Capture the cell that displays the provided text and extract its [x, y] central coordinate. 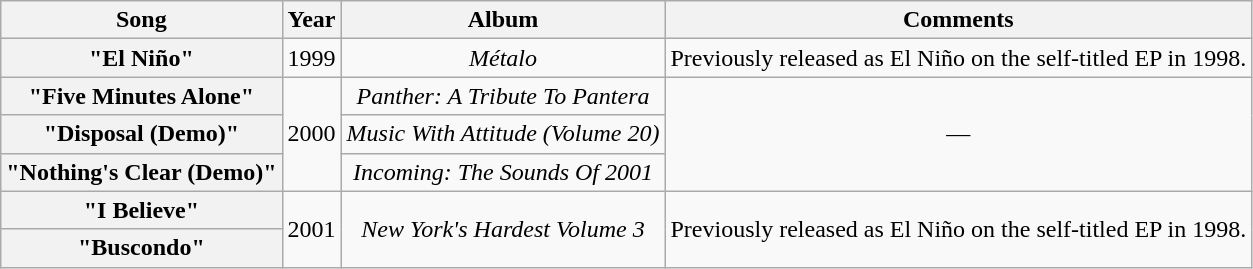
"Five Minutes Alone" [142, 96]
"Nothing's Clear (Demo)" [142, 172]
2001 [312, 229]
New York's Hardest Volume 3 [503, 229]
Métalo [503, 58]
2000 [312, 134]
Song [142, 20]
1999 [312, 58]
"I Believe" [142, 210]
Year [312, 20]
Incoming: The Sounds Of 2001 [503, 172]
— [958, 134]
"Disposal (Demo)" [142, 134]
"El Niño" [142, 58]
Music With Attitude (Volume 20) [503, 134]
Panther: A Tribute To Pantera [503, 96]
Album [503, 20]
Comments [958, 20]
"Buscondo" [142, 248]
